Identify which cell holds the provided text, then report its (X, Y) central coordinate. 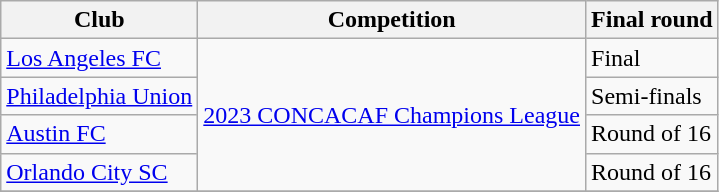
Semi-finals (652, 96)
2023 CONCACAF Champions League (392, 115)
Competition (392, 20)
Philadelphia Union (100, 96)
Orlando City SC (100, 172)
Final round (652, 20)
Los Angeles FC (100, 58)
Club (100, 20)
Austin FC (100, 134)
Final (652, 58)
